Provide the (x, y) coordinate of the cell's center where the given text is located.  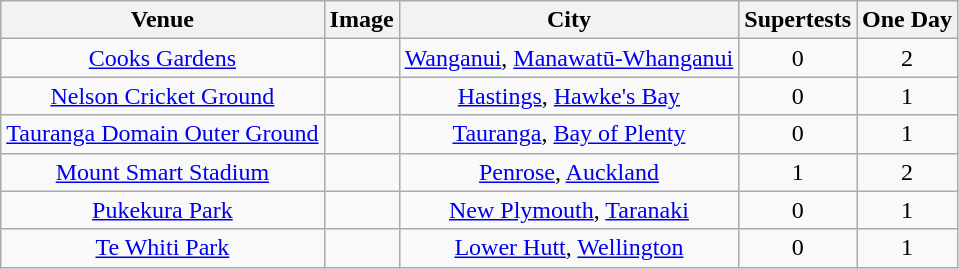
Venue (162, 20)
One Day (906, 20)
Tauranga Domain Outer Ground (162, 134)
Wanganui, Manawatū-Whanganui (569, 58)
New Plymouth, Taranaki (569, 210)
Pukekura Park (162, 210)
City (569, 20)
Hastings, Hawke's Bay (569, 96)
Lower Hutt, Wellington (569, 248)
Penrose, Auckland (569, 172)
Tauranga, Bay of Plenty (569, 134)
Supertests (798, 20)
Mount Smart Stadium (162, 172)
Nelson Cricket Ground (162, 96)
Cooks Gardens (162, 58)
Te Whiti Park (162, 248)
Image (362, 20)
